Return [X, Y] of the center of cell containing provided text 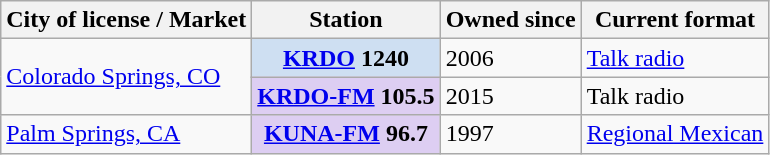
KUNA-FM 96.7 [346, 134]
Palm Springs, CA [126, 134]
Owned since [510, 20]
Regional Mexican [675, 134]
Current format [675, 20]
KRDO-FM 105.5 [346, 96]
Colorado Springs, CO [126, 77]
KRDO 1240 [346, 58]
Station [346, 20]
1997 [510, 134]
2006 [510, 58]
City of license / Market [126, 20]
2015 [510, 96]
